For the text-containing cell, return its midpoint in (x, y) coordinate format. 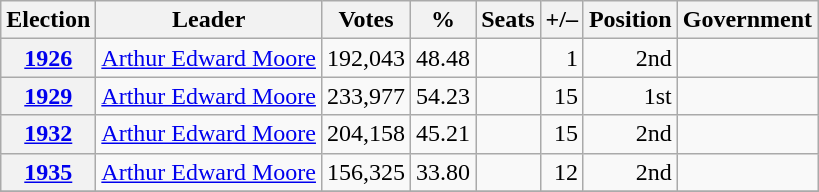
Leader (209, 20)
1929 (48, 96)
Position (630, 20)
1932 (48, 134)
1st (630, 96)
Election (48, 20)
12 (562, 172)
233,977 (366, 96)
Votes (366, 20)
Seats (508, 20)
156,325 (366, 172)
+/– (562, 20)
54.23 (444, 96)
1926 (48, 58)
% (444, 20)
33.80 (444, 172)
1935 (48, 172)
Government (747, 20)
192,043 (366, 58)
204,158 (366, 134)
45.21 (444, 134)
48.48 (444, 58)
1 (562, 58)
